Detect which cell encompasses the target text, then output its (x, y) center coordinate. 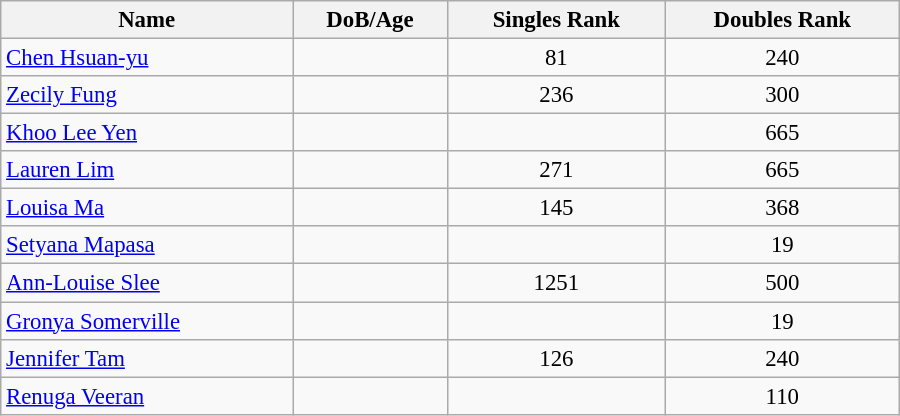
Singles Rank (556, 20)
271 (556, 170)
500 (782, 283)
236 (556, 95)
Renuga Veeran (147, 396)
110 (782, 396)
Lauren Lim (147, 170)
126 (556, 358)
Louisa Ma (147, 208)
81 (556, 58)
Doubles Rank (782, 20)
DoB/Age (370, 20)
Ann-Louise Slee (147, 283)
Khoo Lee Yen (147, 133)
Jennifer Tam (147, 358)
1251 (556, 283)
Zecily Fung (147, 95)
Setyana Mapasa (147, 245)
145 (556, 208)
Name (147, 20)
Gronya Somerville (147, 321)
368 (782, 208)
300 (782, 95)
Chen Hsuan-yu (147, 58)
